Provide the [X, Y] coordinate of the cell's center where the given text is located.  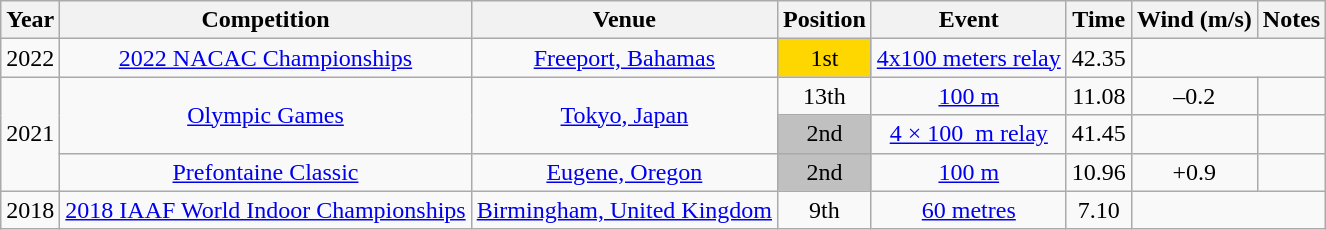
2021 [30, 134]
2022 NACAC Championships [266, 58]
2018 [30, 210]
1st [825, 58]
11.08 [1098, 96]
Olympic Games [266, 115]
Prefontaine Classic [266, 172]
4x100 meters relay [968, 58]
Time [1098, 20]
2022 [30, 58]
Freeport, Bahamas [624, 58]
+0.9 [1194, 172]
–0.2 [1194, 96]
Year [30, 20]
Tokyo, Japan [624, 115]
4 × 100 m relay [968, 134]
2018 IAAF World Indoor Championships [266, 210]
Notes [1291, 20]
Wind (m/s) [1194, 20]
7.10 [1098, 210]
Competition [266, 20]
Event [968, 20]
42.35 [1098, 58]
10.96 [1098, 172]
Birmingham, United Kingdom [624, 210]
41.45 [1098, 134]
Position [825, 20]
Venue [624, 20]
13th [825, 96]
9th [825, 210]
60 metres [968, 210]
Eugene, Oregon [624, 172]
